From the cell containing the given text, extract its center point as [x, y] coordinate. 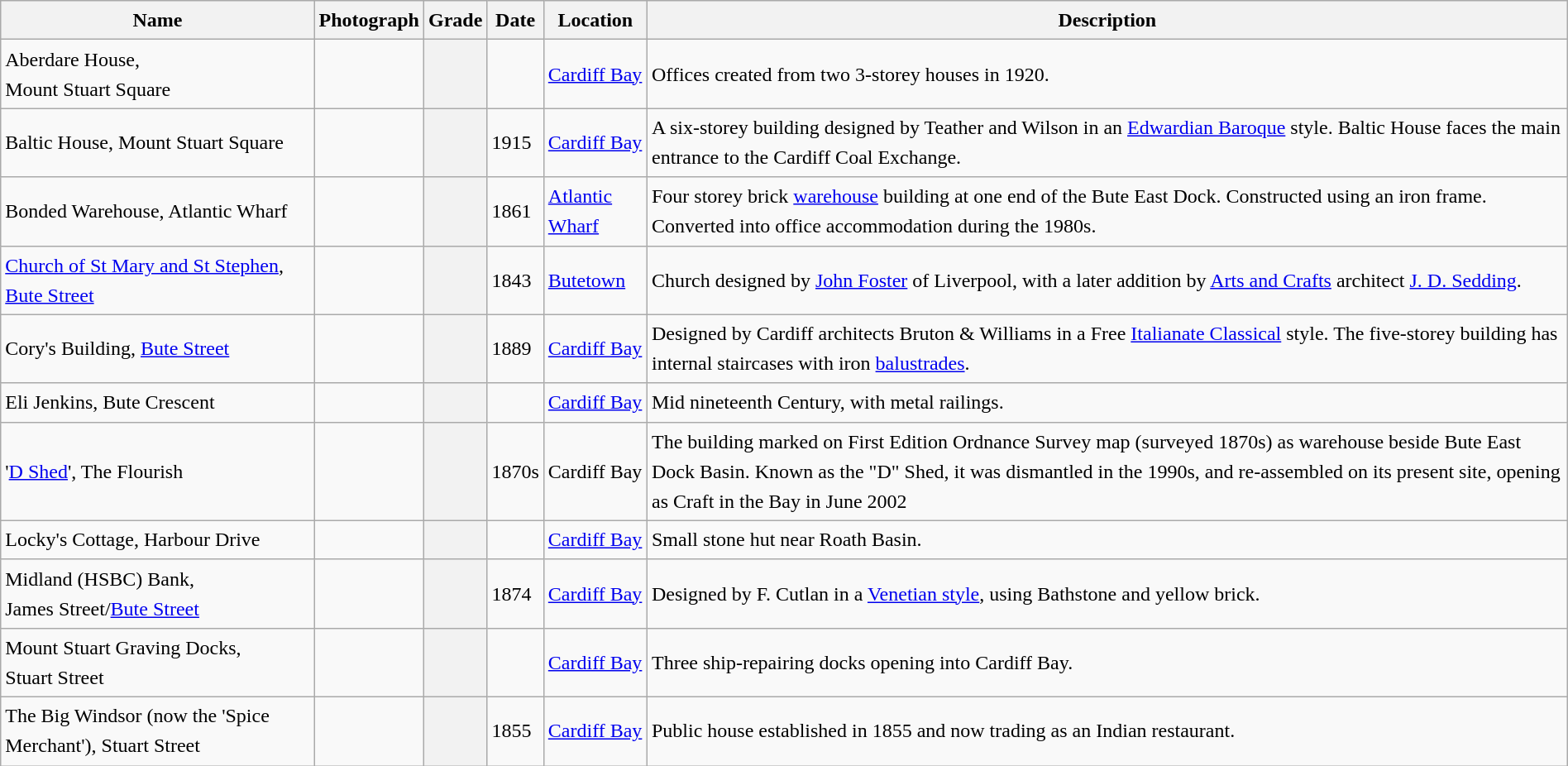
Locky's Cottage, Harbour Drive [157, 539]
'D Shed', The Flourish [157, 472]
Mid nineteenth Century, with metal railings. [1107, 402]
Church designed by John Foster of Liverpool, with a later addition by Arts and Crafts architect J. D. Sedding. [1107, 280]
Cory's Building, Bute Street [157, 349]
1889 [515, 349]
Public house established in 1855 and now trading as an Indian restaurant. [1107, 731]
Eli Jenkins, Bute Crescent [157, 402]
The Big Windsor (now the 'Spice Merchant'), Stuart Street [157, 731]
Atlantic Wharf [595, 212]
1915 [515, 142]
Location [595, 20]
Date [515, 20]
Designed by F. Cutlan in a Venetian style, using Bathstone and yellow brick. [1107, 594]
Butetown [595, 280]
Church of St Mary and St Stephen, Bute Street [157, 280]
Baltic House, Mount Stuart Square [157, 142]
Photograph [369, 20]
Description [1107, 20]
Bonded Warehouse, Atlantic Wharf [157, 212]
Aberdare House, Mount Stuart Square [157, 74]
1874 [515, 594]
1843 [515, 280]
Name [157, 20]
Three ship-repairing docks opening into Cardiff Bay. [1107, 662]
Grade [455, 20]
1861 [515, 212]
Offices created from two 3-storey houses in 1920. [1107, 74]
1855 [515, 731]
Mount Stuart Graving Docks, Stuart Street [157, 662]
Midland (HSBC) Bank, James Street/Bute Street [157, 594]
Small stone hut near Roath Basin. [1107, 539]
1870s [515, 472]
